Identify which cell holds the provided text, then report its [X, Y] central coordinate. 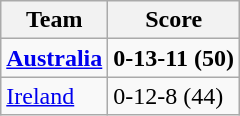
0-13-11 (50) [174, 58]
Ireland [54, 96]
Team [54, 20]
Australia [54, 58]
0-12-8 (44) [174, 96]
Score [174, 20]
